Return the [x, y] coordinate for the center point of the cell that contains the specified text.  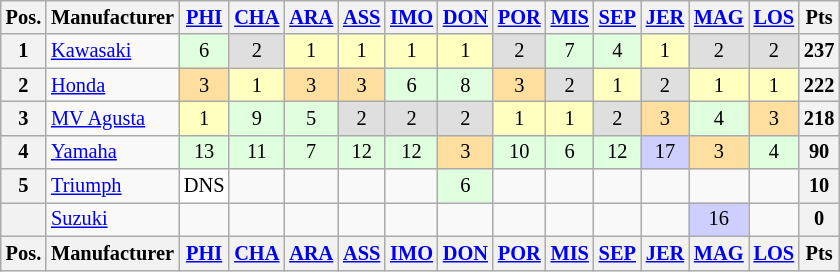
237 [819, 51]
DNS [204, 186]
9 [256, 118]
90 [819, 152]
MV Agusta [112, 118]
0 [819, 219]
13 [204, 152]
16 [719, 219]
222 [819, 85]
11 [256, 152]
Suzuki [112, 219]
Yamaha [112, 152]
8 [466, 85]
17 [665, 152]
Honda [112, 85]
Kawasaki [112, 51]
218 [819, 118]
Triumph [112, 186]
